Provide the [X, Y] coordinate of the cell's center where the given text is located.  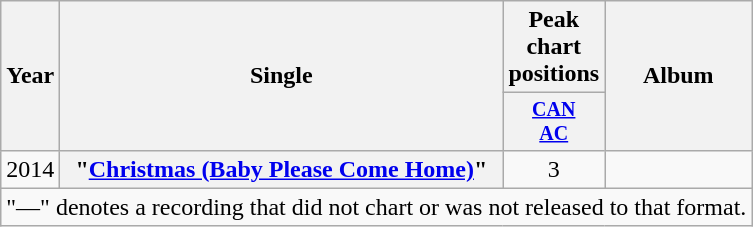
Single [282, 76]
2014 [30, 169]
Album [678, 76]
CANAC [554, 122]
"Christmas (Baby Please Come Home)" [282, 169]
3 [554, 169]
Peak chart positions [554, 47]
"—" denotes a recording that did not chart or was not released to that format. [376, 207]
Year [30, 76]
